Determine the (X, Y) coordinate at the center of the cell enclosing the given text.  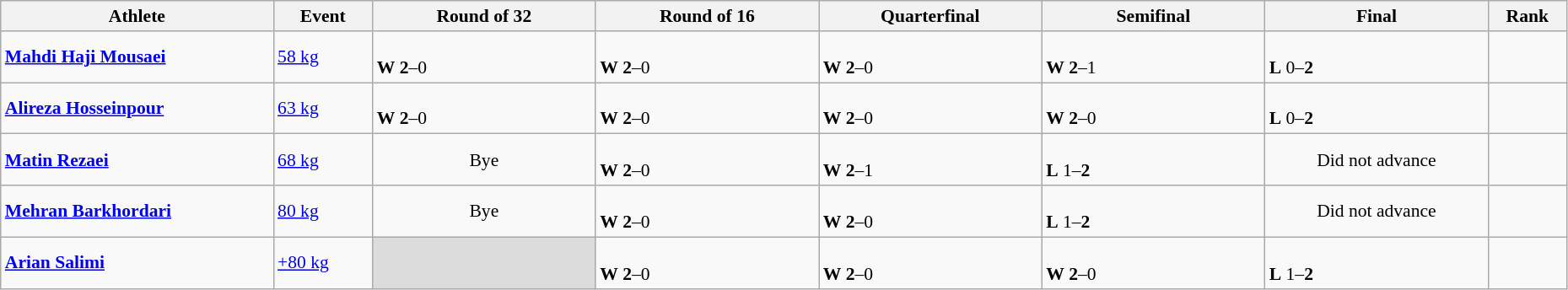
Mehran Barkhordari (137, 211)
Alireza Hosseinpour (137, 108)
Event (323, 16)
80 kg (323, 211)
+80 kg (323, 263)
Arian Salimi (137, 263)
Round of 32 (484, 16)
58 kg (323, 57)
Athlete (137, 16)
Quarterfinal (931, 16)
Semifinal (1154, 16)
Final (1377, 16)
63 kg (323, 108)
Mahdi Haji Mousaei (137, 57)
Matin Rezaei (137, 160)
68 kg (323, 160)
Round of 16 (707, 16)
Rank (1527, 16)
